From the cell containing the given text, extract its center point as (x, y) coordinate. 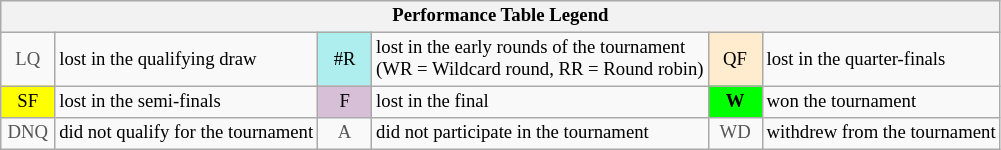
lost in the qualifying draw (186, 60)
DNQ (28, 134)
WD (735, 134)
LQ (28, 60)
Performance Table Legend (500, 16)
did not qualify for the tournament (186, 134)
SF (28, 102)
F (345, 102)
did not participate in the tournament (540, 134)
lost in the final (540, 102)
withdrew from the tournament (881, 134)
lost in the quarter-finals (881, 60)
QF (735, 60)
#R (345, 60)
lost in the early rounds of the tournament(WR = Wildcard round, RR = Round robin) (540, 60)
A (345, 134)
lost in the semi-finals (186, 102)
won the tournament (881, 102)
W (735, 102)
